Return the [X, Y] coordinate for the center point of the cell that contains the specified text.  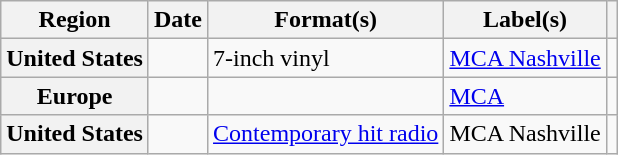
Label(s) [525, 20]
Europe [75, 96]
Date [178, 20]
Format(s) [326, 20]
7-inch vinyl [326, 58]
Contemporary hit radio [326, 134]
MCA [525, 96]
Region [75, 20]
